From the cell containing the given text, extract its center point as [X, Y] coordinate. 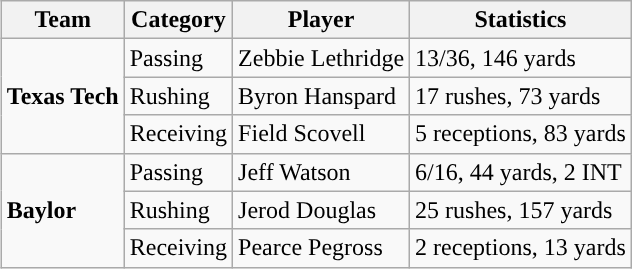
Baylor [62, 210]
Jeff Watson [322, 172]
Statistics [521, 20]
Team [62, 20]
Player [322, 20]
Byron Hanspard [322, 96]
Pearce Pegross [322, 248]
Zebbie Lethridge [322, 58]
Texas Tech [62, 96]
13/36, 146 yards [521, 58]
2 receptions, 13 yards [521, 248]
6/16, 44 yards, 2 INT [521, 172]
Jerod Douglas [322, 210]
Field Scovell [322, 134]
5 receptions, 83 yards [521, 134]
Category [178, 20]
17 rushes, 73 yards [521, 96]
25 rushes, 157 yards [521, 210]
